Locate the cell with the specified text and output its (x, y) center coordinate. 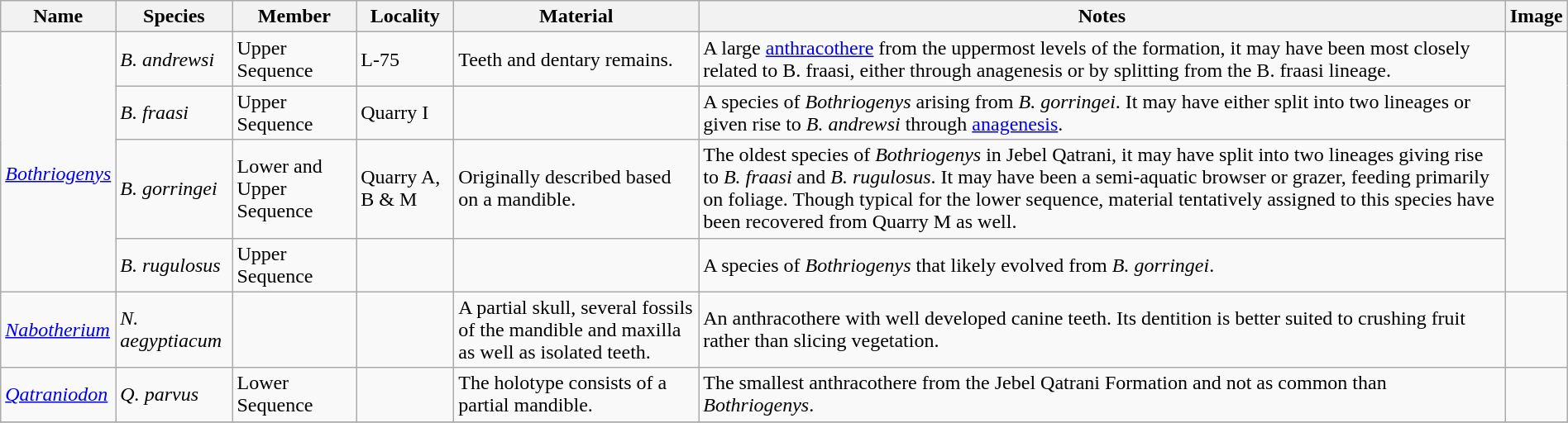
Image (1537, 17)
B. andrewsi (174, 59)
A species of Bothriogenys that likely evolved from B. gorringei. (1102, 264)
The holotype consists of a partial mandible. (576, 395)
Q. parvus (174, 395)
Lower and Upper Sequence (294, 188)
Material (576, 17)
Lower Sequence (294, 395)
Qatraniodon (58, 395)
Nabotherium (58, 330)
Originally described based on a mandible. (576, 188)
A partial skull, several fossils of the mandible and maxilla as well as isolated teeth. (576, 330)
Species (174, 17)
Name (58, 17)
Teeth and dentary remains. (576, 59)
Notes (1102, 17)
B. rugulosus (174, 264)
The smallest anthracothere from the Jebel Qatrani Formation and not as common than Bothriogenys. (1102, 395)
B. fraasi (174, 112)
A species of Bothriogenys arising from B. gorringei. It may have either split into two lineages or given rise to B. andrewsi through anagenesis. (1102, 112)
Bothriogenys (58, 162)
B. gorringei (174, 188)
Locality (405, 17)
Member (294, 17)
An anthracothere with well developed canine teeth. Its dentition is better suited to crushing fruit rather than slicing vegetation. (1102, 330)
Quarry I (405, 112)
N. aegyptiacum (174, 330)
L-75 (405, 59)
Quarry A, B & M (405, 188)
